Return the [X, Y] coordinate for the center point of the cell that contains the specified text.  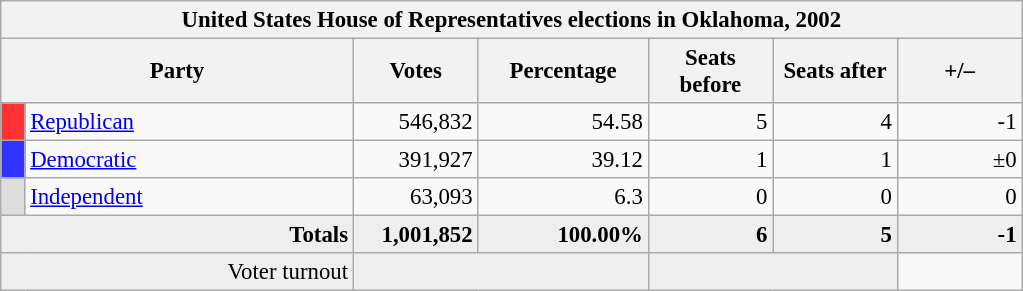
1,001,852 [416, 235]
Republican [189, 122]
6 [710, 235]
Seats before [710, 72]
6.3 [563, 197]
63,093 [416, 197]
+/– [960, 72]
Independent [189, 197]
±0 [960, 160]
United States House of Representatives elections in Oklahoma, 2002 [512, 20]
Democratic [189, 160]
Seats after [836, 72]
4 [836, 122]
Party [178, 72]
39.12 [563, 160]
Percentage [563, 72]
546,832 [416, 122]
Totals [178, 235]
100.00% [563, 235]
54.58 [563, 122]
391,927 [416, 160]
Votes [416, 72]
